Provide the [x, y] coordinate of the cell's center where the given text is located.  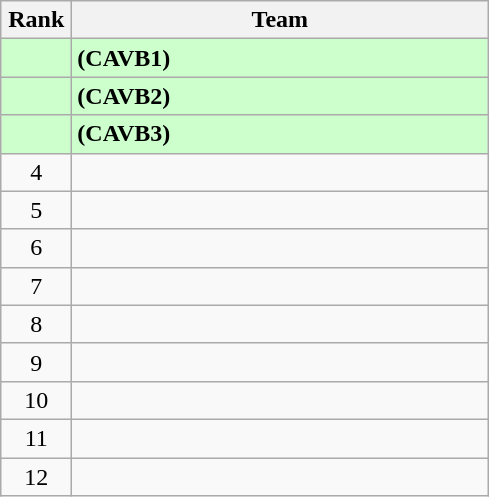
8 [36, 324]
10 [36, 400]
6 [36, 248]
5 [36, 210]
9 [36, 362]
Rank [36, 20]
Team [280, 20]
7 [36, 286]
11 [36, 438]
(CAVB2) [280, 96]
4 [36, 172]
(CAVB1) [280, 58]
(CAVB3) [280, 134]
12 [36, 477]
